Return the [x, y] coordinate for the center point of the cell that contains the specified text.  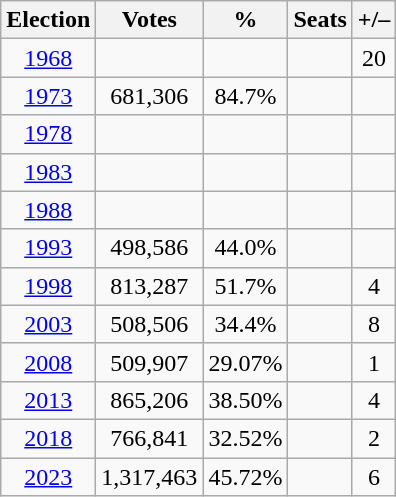
51.7% [246, 286]
1998 [48, 286]
Votes [150, 20]
Seats [320, 20]
1973 [48, 96]
813,287 [150, 286]
1,317,463 [150, 477]
766,841 [150, 438]
2 [374, 438]
+/– [374, 20]
1968 [48, 58]
84.7% [246, 96]
44.0% [246, 248]
6 [374, 477]
% [246, 20]
2003 [48, 324]
498,586 [150, 248]
2018 [48, 438]
2023 [48, 477]
1 [374, 362]
20 [374, 58]
2008 [48, 362]
865,206 [150, 400]
1988 [48, 210]
8 [374, 324]
34.4% [246, 324]
681,306 [150, 96]
1983 [48, 172]
1978 [48, 134]
2013 [48, 400]
1993 [48, 248]
509,907 [150, 362]
Election [48, 20]
32.52% [246, 438]
45.72% [246, 477]
38.50% [246, 400]
508,506 [150, 324]
29.07% [246, 362]
